From the cell containing the given text, extract its center point as [x, y] coordinate. 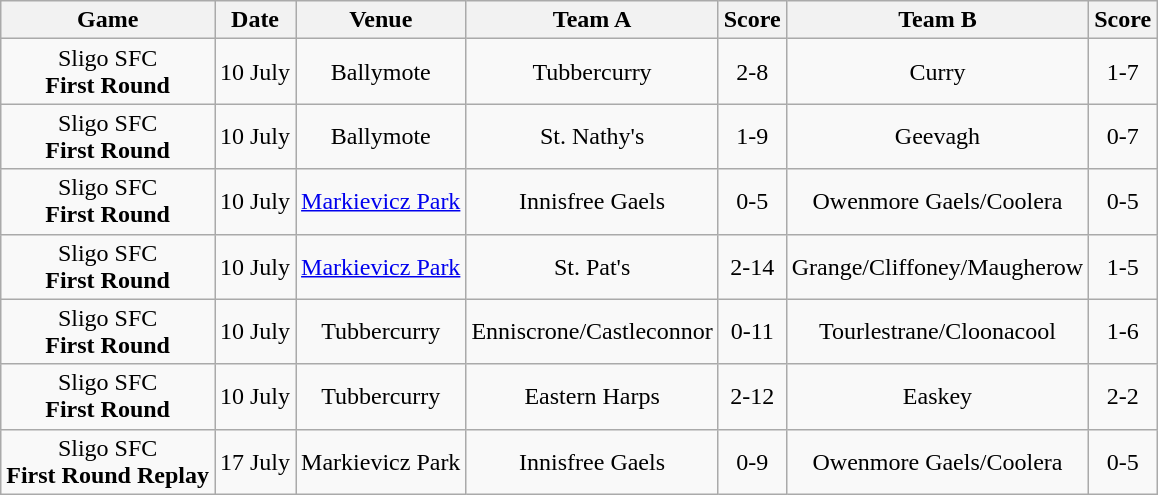
Venue [381, 20]
2-8 [752, 72]
Easkey [938, 396]
0-7 [1123, 136]
2-14 [752, 266]
0-11 [752, 332]
St. Nathy's [592, 136]
Grange/Cliffoney/Maugherow [938, 266]
1-5 [1123, 266]
2-2 [1123, 396]
Enniscrone/Castleconnor [592, 332]
Game [108, 20]
17 July [254, 462]
Date [254, 20]
Team A [592, 20]
0-9 [752, 462]
Sligo SFCFirst Round Replay [108, 462]
1-7 [1123, 72]
1-6 [1123, 332]
Team B [938, 20]
2-12 [752, 396]
Eastern Harps [592, 396]
1-9 [752, 136]
Tourlestrane/Cloonacool [938, 332]
Curry [938, 72]
St. Pat's [592, 266]
Geevagh [938, 136]
